Return the (X, Y) coordinate for the center point of the cell that contains the specified text.  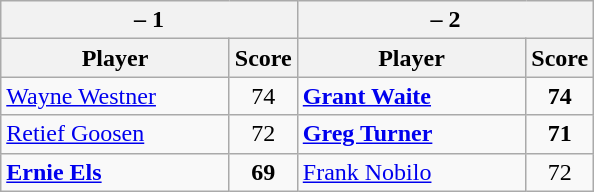
Wayne Westner (116, 96)
Ernie Els (116, 172)
Frank Nobilo (412, 172)
– 1 (150, 20)
Grant Waite (412, 96)
69 (263, 172)
Retief Goosen (116, 134)
– 2 (446, 20)
Greg Turner (412, 134)
71 (560, 134)
